Identify which cell holds the provided text, then report its (X, Y) central coordinate. 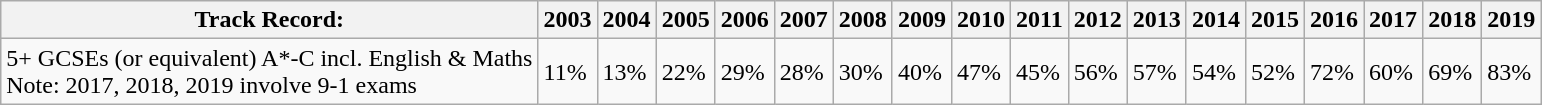
52% (1274, 72)
29% (744, 72)
2013 (1156, 20)
2018 (1452, 20)
2005 (686, 20)
2012 (1098, 20)
2010 (980, 20)
40% (922, 72)
11% (568, 72)
2009 (922, 20)
Track Record: (270, 20)
47% (980, 72)
28% (804, 72)
22% (686, 72)
2014 (1216, 20)
5+ GCSEs (or equivalent) A*-C incl. English & MathsNote: 2017, 2018, 2019 involve 9-1 exams (270, 72)
2004 (626, 20)
60% (1394, 72)
57% (1156, 72)
2015 (1274, 20)
83% (1512, 72)
69% (1452, 72)
72% (1334, 72)
2006 (744, 20)
2019 (1512, 20)
56% (1098, 72)
2003 (568, 20)
2007 (804, 20)
2017 (1394, 20)
2016 (1334, 20)
2011 (1039, 20)
45% (1039, 72)
54% (1216, 72)
30% (862, 72)
13% (626, 72)
2008 (862, 20)
